Capture the cell that displays the provided text and extract its [x, y] central coordinate. 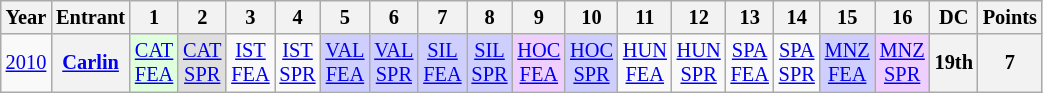
11 [645, 17]
HUNFEA [645, 63]
HUNSPR [699, 63]
HOCFEA [538, 63]
5 [344, 17]
MNZFEA [848, 63]
10 [592, 17]
Points [1010, 17]
8 [490, 17]
9 [538, 17]
DC [954, 17]
ISTFEA [250, 63]
MNZSPR [902, 63]
2 [202, 17]
HOCSPR [592, 63]
1 [154, 17]
SILFEA [442, 63]
CATFEA [154, 63]
SPASPR [797, 63]
12 [699, 17]
VALSPR [394, 63]
VALFEA [344, 63]
SPAFEA [750, 63]
13 [750, 17]
Entrant [90, 17]
3 [250, 17]
SILSPR [490, 63]
Carlin [90, 63]
19th [954, 63]
4 [298, 17]
CATSPR [202, 63]
6 [394, 17]
16 [902, 17]
ISTSPR [298, 63]
15 [848, 17]
Year [26, 17]
2010 [26, 63]
14 [797, 17]
